Return [x, y] of the center of cell containing provided text 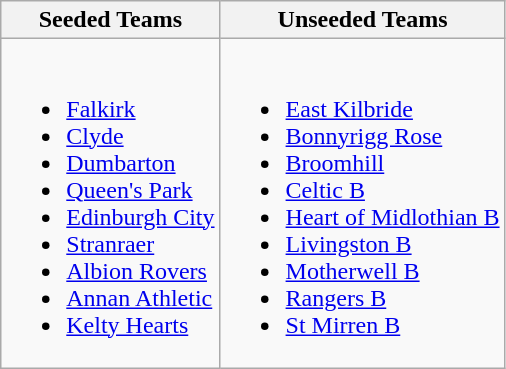
Unseeded Teams [362, 20]
FalkirkClydeDumbartonQueen's ParkEdinburgh CityStranraerAlbion RoversAnnan AthleticKelty Hearts [110, 204]
East KilbrideBonnyrigg RoseBroomhillCeltic BHeart of Midlothian BLivingston BMotherwell BRangers BSt Mirren B [362, 204]
Seeded Teams [110, 20]
